Scan for the cell matching the given text and deliver its [X, Y] coordinate at center. 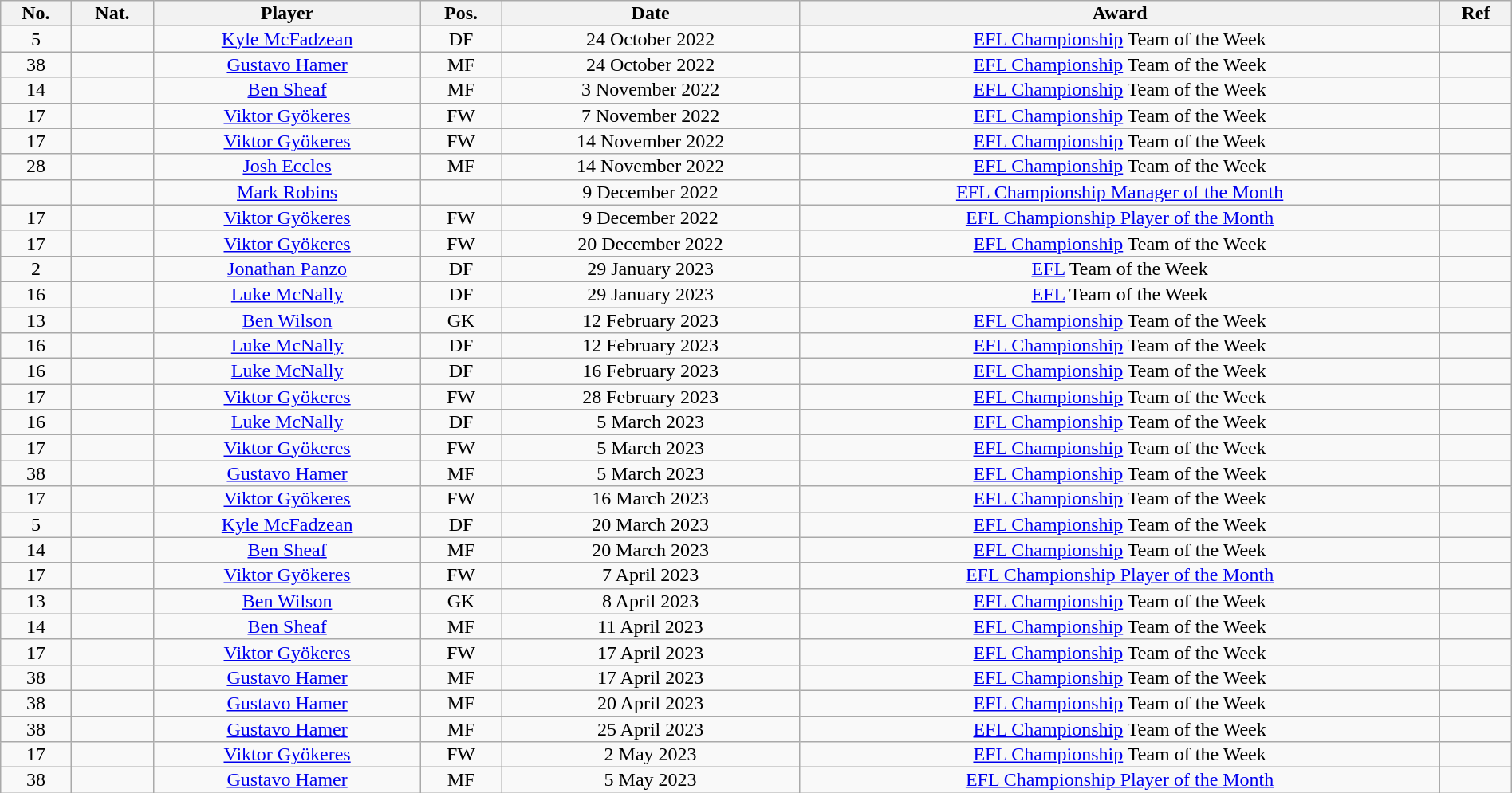
Award [1120, 14]
Player [287, 14]
2 [36, 269]
Pos. [461, 14]
28 [36, 167]
Nat. [112, 14]
25 April 2023 [651, 728]
Josh Eccles [287, 167]
20 December 2022 [651, 243]
2 May 2023 [651, 755]
EFL Championship Manager of the Month [1120, 192]
Mark Robins [287, 192]
16 March 2023 [651, 499]
16 February 2023 [651, 371]
7 April 2023 [651, 575]
Date [651, 14]
8 April 2023 [651, 601]
28 February 2023 [651, 397]
11 April 2023 [651, 626]
No. [36, 14]
20 April 2023 [651, 703]
3 November 2022 [651, 90]
Jonathan Panzo [287, 269]
Ref [1476, 14]
5 May 2023 [651, 780]
7 November 2022 [651, 116]
